For the text-containing cell, return its midpoint in [X, Y] coordinate format. 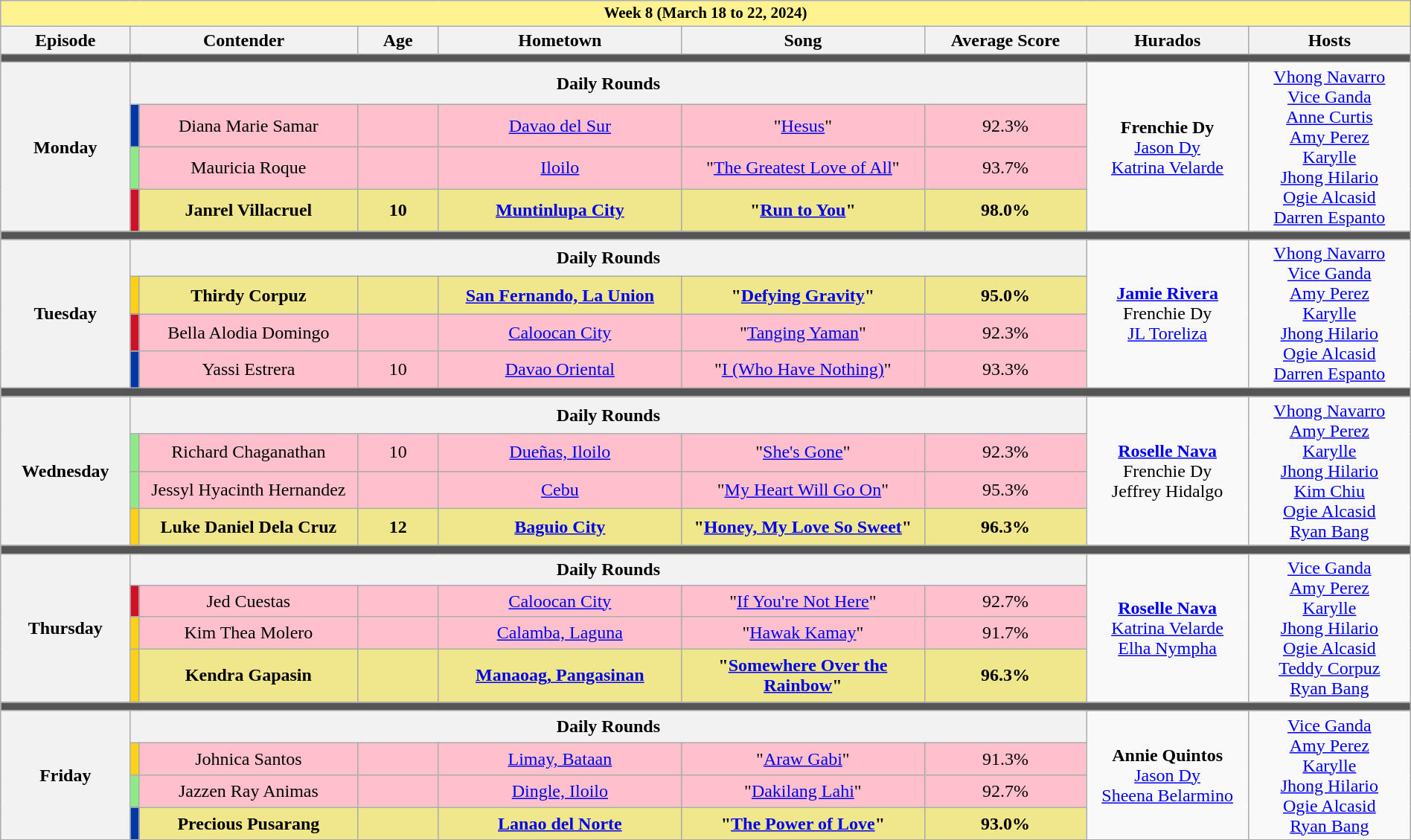
Average Score [1005, 40]
Kendra Gapasin [249, 676]
93.0% [1005, 823]
Annie QuintosJason DySheena Belarmino [1168, 775]
12 [397, 527]
"Somewhere Over the Rainbow" [804, 676]
Precious Pusarang [249, 823]
Vice GandaAmy PerezKarylleJhong HilarioOgie AlcasidTeddy CorpuzRyan Bang [1329, 628]
Johnica Santos [249, 759]
Jazzen Ray Animas [249, 792]
98.0% [1005, 210]
Jessyl Hyacinth Hernandez [249, 490]
"Araw Gabi" [804, 759]
Age [397, 40]
Muntinlupa City [560, 210]
Wednesday [65, 471]
"Honey, My Love So Sweet" [804, 527]
Davao Oriental [560, 370]
Davao del Sur [560, 126]
Jed Cuestas [249, 601]
Dingle, Iloilo [560, 792]
Monday [65, 147]
Mauricia Roque [249, 168]
Cebu [560, 490]
Kim Thea Molero [249, 632]
Limay, Bataan [560, 759]
Frenchie DyJason DyKatrina Velarde [1168, 147]
Hometown [560, 40]
95.0% [1005, 295]
"The Power of Love" [804, 823]
Bella Alodia Domingo [249, 333]
93.3% [1005, 370]
"She's Gone" [804, 452]
Iloilo [560, 168]
Tuesday [65, 314]
91.3% [1005, 759]
Calamba, Laguna [560, 632]
Yassi Estrera [249, 370]
Thursday [65, 628]
Richard Chaganathan [249, 452]
"Dakilang Lahi" [804, 792]
93.7% [1005, 168]
Week 8 (March 18 to 22, 2024) [705, 13]
Luke Daniel Dela Cruz [249, 527]
Episode [65, 40]
Vhong NavarroVice GandaAmy PerezKarylleJhong HilarioOgie AlcasidDarren Espanto [1329, 314]
Janrel Villacruel [249, 210]
"Tanging Yaman" [804, 333]
Vice GandaAmy PerezKarylleJhong HilarioOgie AlcasidRyan Bang [1329, 775]
"The Greatest Love of All" [804, 168]
Thirdy Corpuz [249, 295]
91.7% [1005, 632]
Hosts [1329, 40]
"Defying Gravity" [804, 295]
Vhong NavarroAmy PerezKarylleJhong HilarioKim ChiuOgie AlcasidRyan Bang [1329, 471]
95.3% [1005, 490]
Vhong NavarroVice GandaAnne CurtisAmy PerezKarylleJhong HilarioOgie AlcasidDarren Espanto [1329, 147]
"Hesus" [804, 126]
"If You're Not Here" [804, 601]
Jamie RiveraFrenchie DyJL Toreliza [1168, 314]
Song [804, 40]
"Run to You" [804, 210]
Dueñas, Iloilo [560, 452]
Roselle NavaFrenchie DyJeffrey Hidalgo [1168, 471]
Hurados [1168, 40]
"Hawak Kamay" [804, 632]
Manaoag, Pangasinan [560, 676]
"I (Who Have Nothing)" [804, 370]
Lanao del Norte [560, 823]
San Fernando, La Union [560, 295]
Contender [244, 40]
"My Heart Will Go On" [804, 490]
Roselle NavaKatrina VelardeElha Nympha [1168, 628]
Friday [65, 775]
Baguio City [560, 527]
Diana Marie Samar [249, 126]
